Detect which cell encompasses the target text, then output its (x, y) center coordinate. 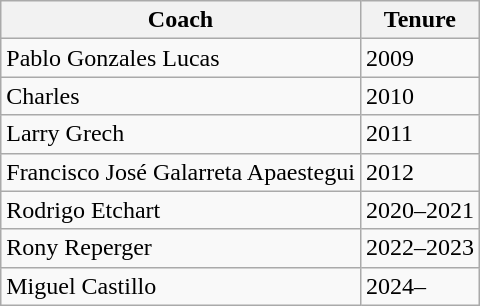
Rony Reperger (181, 248)
2022–2023 (420, 248)
Pablo Gonzales Lucas (181, 58)
Rodrigo Etchart (181, 210)
2012 (420, 172)
2011 (420, 134)
2024– (420, 286)
Tenure (420, 20)
Larry Grech (181, 134)
Miguel Castillo (181, 286)
2009 (420, 58)
2020–2021 (420, 210)
Francisco José Galarreta Apaestegui (181, 172)
2010 (420, 96)
Charles (181, 96)
Coach (181, 20)
